Find where the given text appears and provide that cell's center as (X, Y) coordinate. 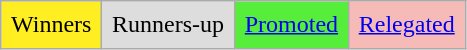
Runners-up (168, 25)
Relegated (406, 25)
Promoted (291, 25)
Winners (52, 25)
